Pinpoint the cell where the given text exists, returning its [x, y] midpoint coordinate. 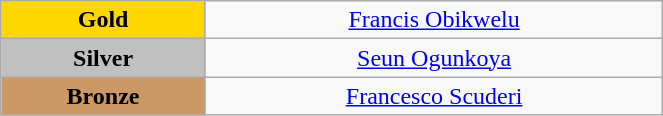
Gold [104, 20]
Bronze [104, 96]
Francis Obikwelu [434, 20]
Francesco Scuderi [434, 96]
Seun Ogunkoya [434, 58]
Silver [104, 58]
